Capture the cell that displays the provided text and extract its [x, y] central coordinate. 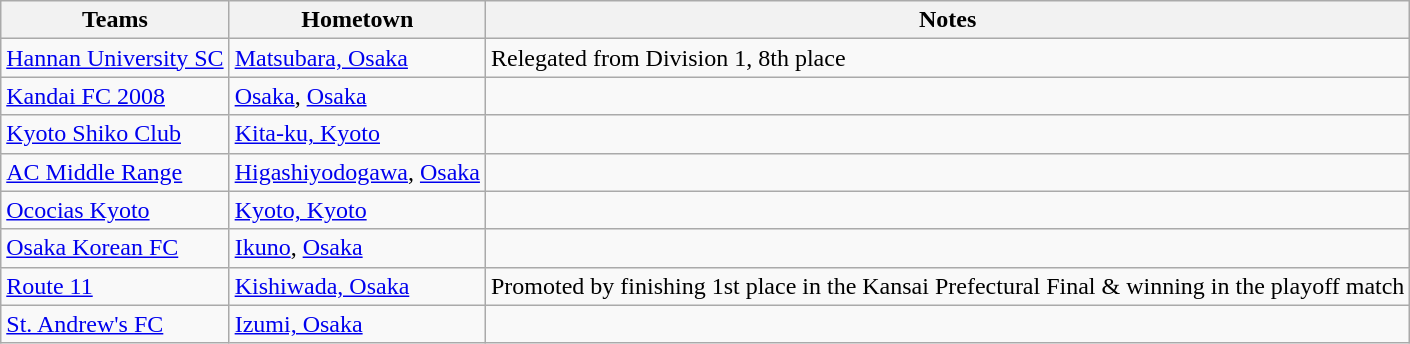
Higashiyodogawa, Osaka [357, 172]
Kandai FC 2008 [115, 96]
Hannan University SC [115, 58]
Kita-ku, Kyoto [357, 134]
Promoted by finishing 1st place in the Kansai Prefectural Final & winning in the playoff match [947, 286]
Osaka Korean FC [115, 248]
Kyoto Shiko Club [115, 134]
Izumi, Osaka [357, 324]
Teams [115, 20]
AC Middle Range [115, 172]
Route 11 [115, 286]
Relegated from Division 1, 8th place [947, 58]
Kyoto, Kyoto [357, 210]
Ikuno, Osaka [357, 248]
Hometown [357, 20]
Notes [947, 20]
Osaka, Osaka [357, 96]
Matsubara, Osaka [357, 58]
Ococias Kyoto [115, 210]
Kishiwada, Osaka [357, 286]
St. Andrew's FC [115, 324]
